Output the (X, Y) coordinate of the center of the cell containing the given text.  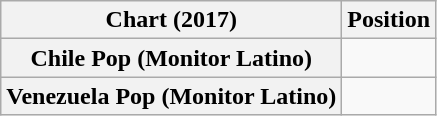
Venezuela Pop (Monitor Latino) (172, 96)
Chile Pop (Monitor Latino) (172, 58)
Position (389, 20)
Chart (2017) (172, 20)
